Detect which cell encompasses the target text, then output its (X, Y) center coordinate. 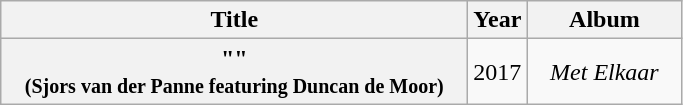
2017 (498, 72)
Met Elkaar (604, 72)
Year (498, 20)
Title (234, 20)
Album (604, 20)
""(Sjors van der Panne featuring Duncan de Moor) (234, 72)
